Identify which cell holds the provided text, then report its (x, y) central coordinate. 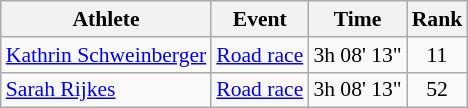
Kathrin Schweinberger (106, 55)
52 (438, 90)
Athlete (106, 19)
Sarah Rijkes (106, 90)
Event (260, 19)
Time (357, 19)
11 (438, 55)
Rank (438, 19)
